Provide the (X, Y) coordinate of the cell's center where the given text is located.  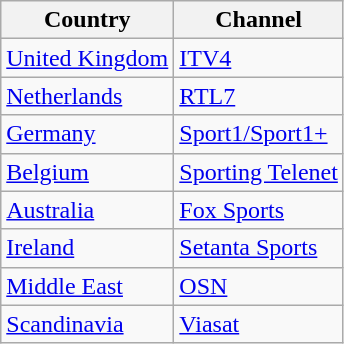
Australia (88, 210)
Scandinavia (88, 324)
Belgium (88, 172)
ITV4 (259, 58)
Fox Sports (259, 210)
Country (88, 20)
Germany (88, 134)
Setanta Sports (259, 248)
RTL7 (259, 96)
Viasat (259, 324)
United Kingdom (88, 58)
Netherlands (88, 96)
Sport1/Sport1+ (259, 134)
Middle East (88, 286)
Channel (259, 20)
OSN (259, 286)
Ireland (88, 248)
Sporting Telenet (259, 172)
